Return (X, Y) of the center of cell containing provided text 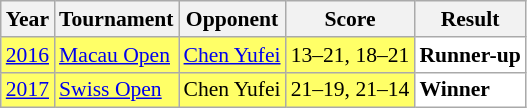
Result (470, 19)
Macau Open (116, 55)
Score (350, 19)
Opponent (232, 19)
Winner (470, 90)
Year (28, 19)
21–19, 21–14 (350, 90)
2016 (28, 55)
Swiss Open (116, 90)
Tournament (116, 19)
2017 (28, 90)
Runner-up (470, 55)
13–21, 18–21 (350, 55)
